Provide the [x, y] coordinate of the cell's center where the given text is located.  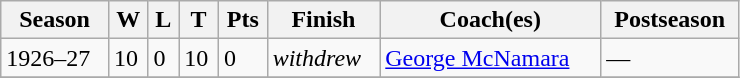
Postseason [670, 20]
T [199, 20]
Finish [324, 20]
Pts [242, 20]
Coach(es) [490, 20]
— [670, 58]
L [164, 20]
withdrew [324, 58]
W [128, 20]
George McNamara [490, 58]
1926–27 [55, 58]
Season [55, 20]
